From the cell containing the given text, extract its center point as [X, Y] coordinate. 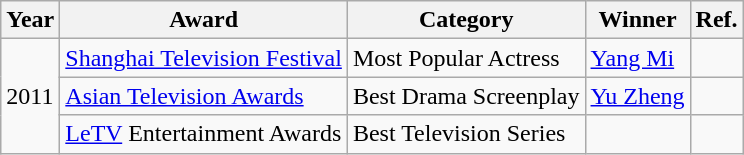
Best Television Series [466, 134]
Category [466, 20]
Most Popular Actress [466, 58]
Shanghai Television Festival [204, 58]
Yang Mi [638, 58]
2011 [30, 96]
Winner [638, 20]
Yu Zheng [638, 96]
Year [30, 20]
Award [204, 20]
Ref. [716, 20]
Best Drama Screenplay [466, 96]
LeTV Entertainment Awards [204, 134]
Asian Television Awards [204, 96]
